Search for the cell housing the specified text and yield its (X, Y) center coordinate. 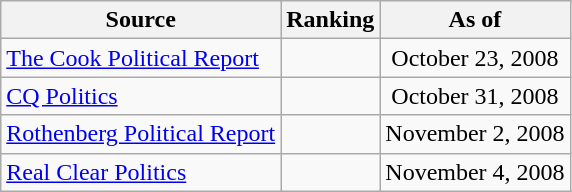
Rothenberg Political Report (141, 134)
CQ Politics (141, 96)
November 4, 2008 (475, 172)
Real Clear Politics (141, 172)
Ranking (330, 20)
Source (141, 20)
November 2, 2008 (475, 134)
October 31, 2008 (475, 96)
The Cook Political Report (141, 58)
As of (475, 20)
October 23, 2008 (475, 58)
